Scan for the cell matching the given text and deliver its (X, Y) coordinate at center. 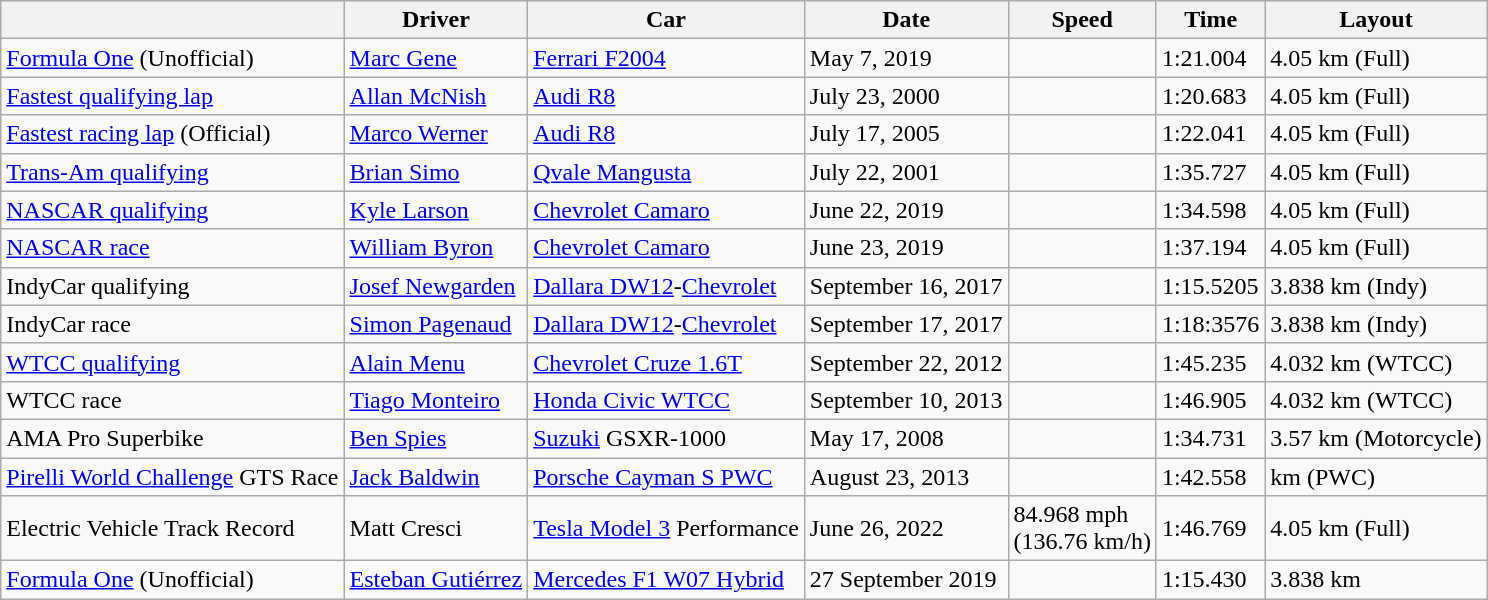
Alain Menu (436, 362)
May 7, 2019 (906, 58)
1:45.235 (1210, 362)
1:15.430 (1210, 580)
Tesla Model 3 Performance (666, 528)
Driver (436, 20)
NASCAR qualifying (172, 210)
July 17, 2005 (906, 134)
IndyCar qualifying (172, 286)
1:37.194 (1210, 248)
Pirelli World Challenge GTS Race (172, 477)
Trans-Am qualifying (172, 172)
Fastest racing lap (Official) (172, 134)
1:35.727 (1210, 172)
IndyCar race (172, 324)
1:21.004 (1210, 58)
Electric Vehicle Track Record (172, 528)
NASCAR race (172, 248)
June 26, 2022 (906, 528)
1:42.558 (1210, 477)
Honda Civic WTCC (666, 400)
Speed (1082, 20)
September 10, 2013 (906, 400)
27 September 2019 (906, 580)
Simon Pagenaud (436, 324)
AMA Pro Superbike (172, 438)
1:34.731 (1210, 438)
1:34.598 (1210, 210)
Suzuki GSXR-1000 (666, 438)
Ferrari F2004 (666, 58)
June 22, 2019 (906, 210)
July 23, 2000 (906, 96)
August 23, 2013 (906, 477)
September 16, 2017 (906, 286)
June 23, 2019 (906, 248)
Esteban Gutiérrez (436, 580)
Mercedes F1 W07 Hybrid (666, 580)
84.968 mph(136.76 km/h) (1082, 528)
1:20.683 (1210, 96)
Time (1210, 20)
3.57 km (Motorcycle) (1376, 438)
September 17, 2017 (906, 324)
1:46.905 (1210, 400)
1:15.5205 (1210, 286)
Chevrolet Cruze 1.6T (666, 362)
Marco Werner (436, 134)
km (PWC) (1376, 477)
Marc Gene (436, 58)
Josef Newgarden (436, 286)
1:22.041 (1210, 134)
Ben Spies (436, 438)
Fastest qualifying lap (172, 96)
Tiago Monteiro (436, 400)
William Byron (436, 248)
Kyle Larson (436, 210)
3.838 km (1376, 580)
Allan McNish (436, 96)
Porsche Cayman S PWC (666, 477)
September 22, 2012 (906, 362)
1:46.769 (1210, 528)
July 22, 2001 (906, 172)
WTCC qualifying (172, 362)
Layout (1376, 20)
Qvale Mangusta (666, 172)
WTCC race (172, 400)
Matt Cresci (436, 528)
Brian Simo (436, 172)
Date (906, 20)
Car (666, 20)
1:18:3576 (1210, 324)
May 17, 2008 (906, 438)
Jack Baldwin (436, 477)
